Find where the given text appears and provide that cell's center as (x, y) coordinate. 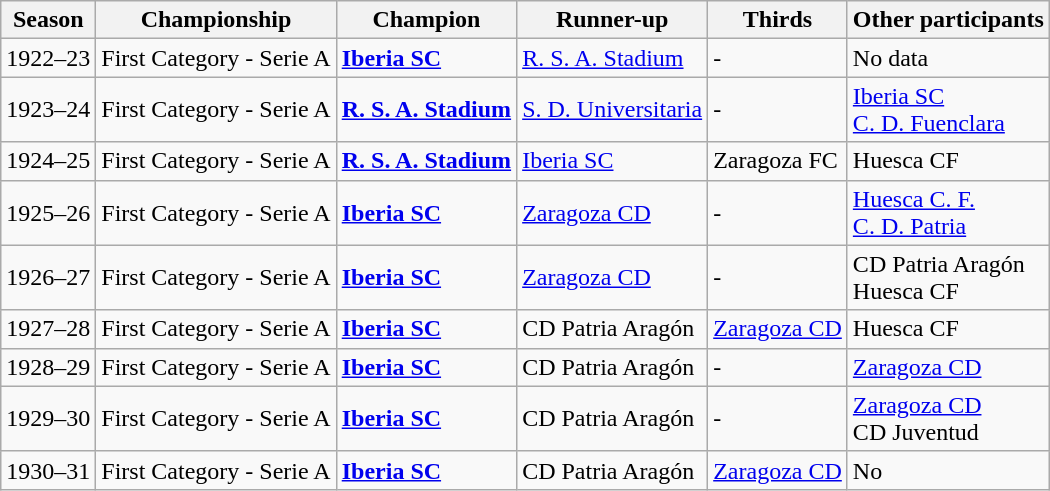
S. D. Universitaria (612, 110)
1922–23 (48, 58)
Zaragoza CDCD Juventud (948, 418)
1925–26 (48, 212)
Season (48, 20)
Other participants (948, 20)
Champion (426, 20)
1924–25 (48, 161)
Zaragoza FC (778, 161)
Runner-up (612, 20)
No (948, 470)
CD Patria AragónHuesca CF (948, 278)
1927–28 (48, 329)
1923–24 (48, 110)
1930–31 (48, 470)
Thirds (778, 20)
1928–29 (48, 367)
Championship (216, 20)
1926–27 (48, 278)
1929–30 (48, 418)
Huesca C. F. C. D. Patria (948, 212)
No data (948, 58)
Iberia SCC. D. Fuenclara (948, 110)
